Capture the cell that displays the provided text and extract its (X, Y) central coordinate. 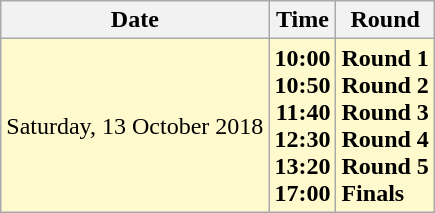
Round (385, 20)
Round 1Round 2Round 3Round 4Round 5Finals (385, 126)
Saturday, 13 October 2018 (135, 126)
Time (302, 20)
Date (135, 20)
10:0010:5011:4012:3013:2017:00 (302, 126)
